Extract the [X, Y] coordinate from the center of the cell holding the provided text.  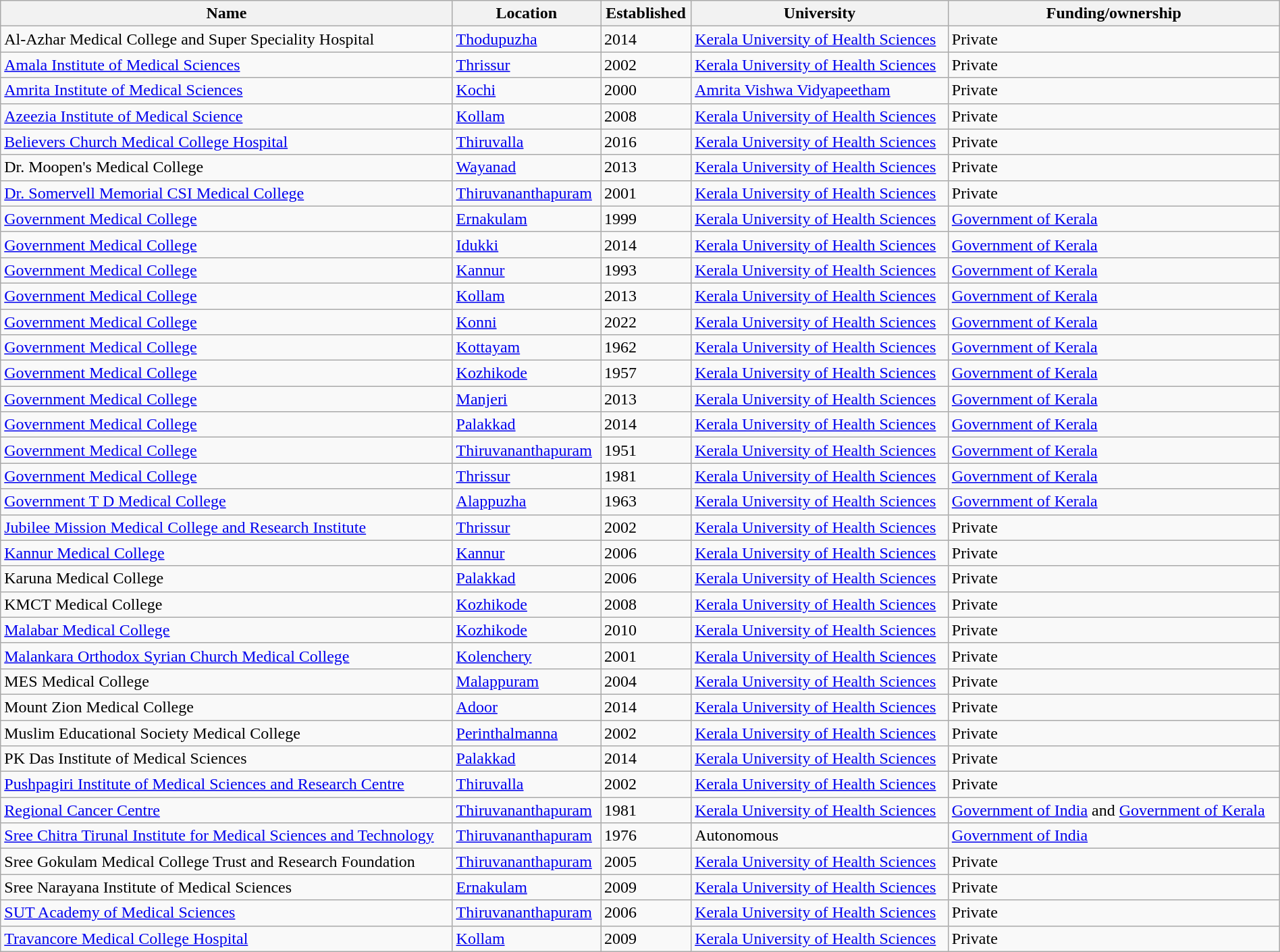
Perinthalmanna [527, 733]
Kottayam [527, 348]
KMCT Medical College [227, 604]
Regional Cancer Centre [227, 810]
1976 [646, 836]
2005 [646, 862]
Malappuram [527, 681]
Idukki [527, 244]
Autonomous [820, 836]
Kolenchery [527, 656]
Dr. Somervell Memorial CSI Medical College [227, 193]
Thodupuzha [527, 39]
Al-Azhar Medical College and Super Speciality Hospital [227, 39]
Amrita Vishwa Vidyapeetham [820, 90]
Funding/ownership [1114, 14]
Malankara Orthodox Syrian Church Medical College [227, 656]
Wayanad [527, 167]
1993 [646, 270]
2010 [646, 630]
Amrita Institute of Medical Sciences [227, 90]
1951 [646, 450]
2016 [646, 142]
Manjeri [527, 399]
Sree Chitra Tirunal Institute for Medical Sciences and Technology [227, 836]
Government T D Medical College [227, 502]
Government of India and Government of Kerala [1114, 810]
Pushpagiri Institute of Medical Sciences and Research Centre [227, 785]
Muslim Educational Society Medical College [227, 733]
University [820, 14]
Malabar Medical College [227, 630]
2000 [646, 90]
1957 [646, 373]
Kochi [527, 90]
Established [646, 14]
1962 [646, 348]
SUT Academy of Medical Sciences [227, 913]
Sree Gokulam Medical College Trust and Research Foundation [227, 862]
2022 [646, 322]
Believers Church Medical College Hospital [227, 142]
Sree Narayana Institute of Medical Sciences [227, 887]
Amala Institute of Medical Sciences [227, 65]
Azeezia Institute of Medical Science [227, 116]
Location [527, 14]
1963 [646, 502]
Mount Zion Medical College [227, 707]
Jubilee Mission Medical College and Research Institute [227, 527]
1999 [646, 219]
2004 [646, 681]
MES Medical College [227, 681]
PK Das Institute of Medical Sciences [227, 759]
Kannur Medical College [227, 553]
Travancore Medical College Hospital [227, 938]
Adoor [527, 707]
Karuna Medical College [227, 579]
Government of India [1114, 836]
Konni [527, 322]
Dr. Moopen's Medical College [227, 167]
Alappuzha [527, 502]
Name [227, 14]
